Find where the given text appears and provide that cell's center as [X, Y] coordinate. 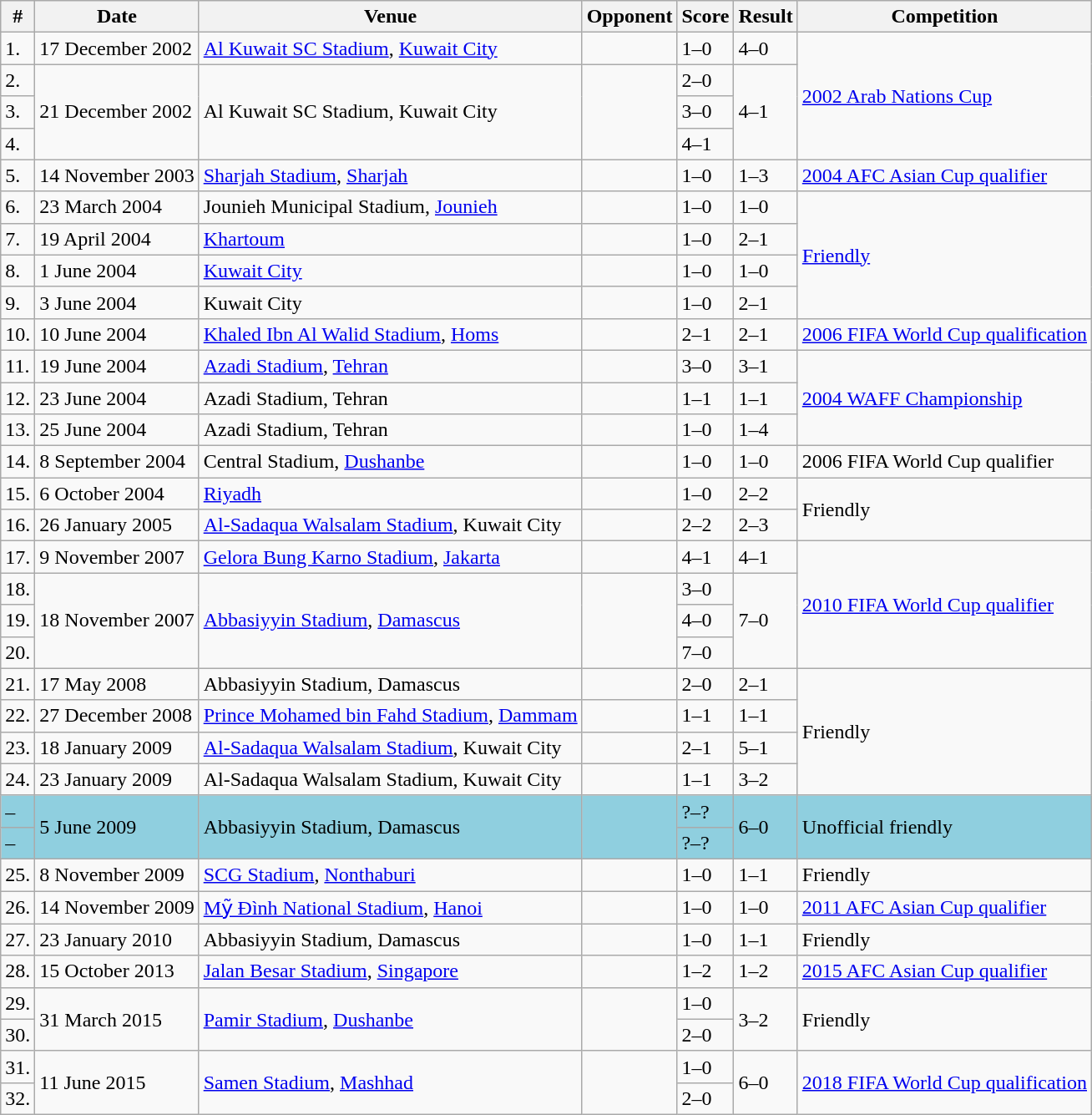
Jounieh Municipal Stadium, Jounieh [391, 207]
19 April 2004 [117, 239]
19 June 2004 [117, 366]
14. [18, 462]
19. [18, 621]
17 May 2008 [117, 684]
17 December 2002 [117, 48]
Khartoum [391, 239]
2–3 [766, 525]
6 October 2004 [117, 494]
24. [18, 779]
# [18, 17]
5. [18, 175]
Competition [944, 17]
15 October 2013 [117, 971]
9 November 2007 [117, 557]
27. [18, 940]
18 January 2009 [117, 748]
8 September 2004 [117, 462]
SCG Stadium, Nonthaburi [391, 874]
Pamir Stadium, Dushanbe [391, 1019]
30. [18, 1035]
14 November 2003 [117, 175]
1 June 2004 [117, 271]
31 March 2015 [117, 1019]
Venue [391, 17]
Central Stadium, Dushanbe [391, 462]
25. [18, 874]
Mỹ Đình National Stadium, Hanoi [391, 907]
11 June 2015 [117, 1082]
6. [18, 207]
Khaled Ibn Al Walid Stadium, Homs [391, 334]
22. [18, 716]
29. [18, 1003]
8. [18, 271]
3–1 [766, 366]
23 March 2004 [117, 207]
14 November 2009 [117, 907]
11. [18, 366]
1–3 [766, 175]
4. [18, 144]
Samen Stadium, Mashhad [391, 1082]
8 November 2009 [117, 874]
2010 FIFA World Cup qualifier [944, 605]
Result [766, 17]
Unofficial friendly [944, 827]
23. [18, 748]
7. [18, 239]
32. [18, 1098]
26. [18, 907]
2. [18, 80]
21. [18, 684]
2011 AFC Asian Cup qualifier [944, 907]
Sharjah Stadium, Sharjah [391, 175]
5–1 [766, 748]
26 January 2005 [117, 525]
3 June 2004 [117, 302]
31. [18, 1067]
27 December 2008 [117, 716]
Opponent [629, 17]
17. [18, 557]
2015 AFC Asian Cup qualifier [944, 971]
1. [18, 48]
23 January 2010 [117, 940]
Date [117, 17]
16. [18, 525]
Riyadh [391, 494]
21 December 2002 [117, 112]
9. [18, 302]
28. [18, 971]
25 June 2004 [117, 430]
2006 FIFA World Cup qualification [944, 334]
18. [18, 589]
Gelora Bung Karno Stadium, Jakarta [391, 557]
5 June 2009 [117, 827]
20. [18, 652]
Score [705, 17]
Prince Mohamed bin Fahd Stadium, Dammam [391, 716]
3. [18, 112]
23 January 2009 [117, 779]
2004 WAFF Championship [944, 398]
23 June 2004 [117, 398]
15. [18, 494]
10. [18, 334]
1–4 [766, 430]
2018 FIFA World Cup qualification [944, 1082]
10 June 2004 [117, 334]
Jalan Besar Stadium, Singapore [391, 971]
2004 AFC Asian Cup qualifier [944, 175]
13. [18, 430]
2002 Arab Nations Cup [944, 96]
12. [18, 398]
18 November 2007 [117, 621]
2006 FIFA World Cup qualifier [944, 462]
